Provide the (x, y) coordinate of the cell's center where the given text is located.  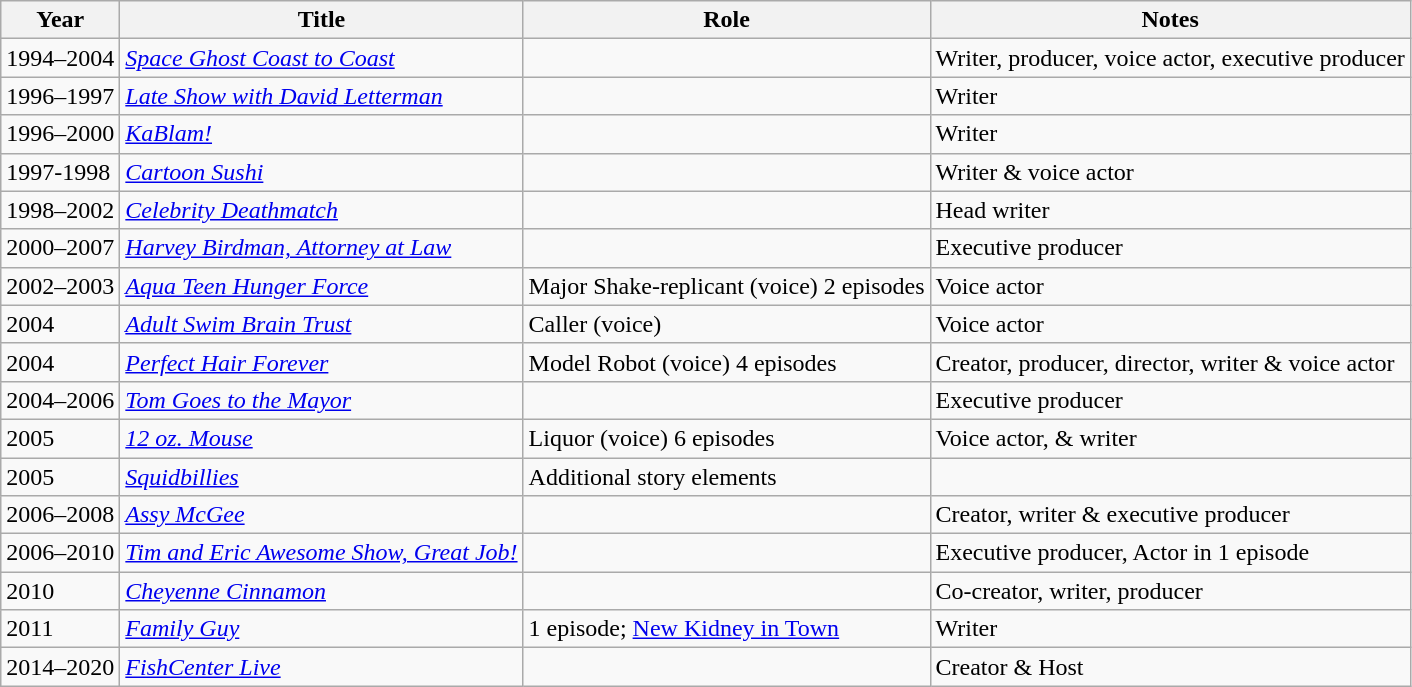
Co-creator, writer, producer (1170, 591)
Creator, writer & executive producer (1170, 515)
12 oz. Mouse (322, 438)
2000–2007 (60, 248)
Caller (voice) (726, 324)
Executive producer, Actor in 1 episode (1170, 553)
1997-1998 (60, 172)
1996–2000 (60, 134)
1994–2004 (60, 58)
Creator & Host (1170, 667)
Perfect Hair Forever (322, 362)
Voice actor, & writer (1170, 438)
Notes (1170, 20)
FishCenter Live (322, 667)
1996–1997 (60, 96)
Writer & voice actor (1170, 172)
Writer, producer, voice actor, executive producer (1170, 58)
Aqua Teen Hunger Force (322, 286)
2002–2003 (60, 286)
Space Ghost Coast to Coast (322, 58)
2006–2010 (60, 553)
2014–2020 (60, 667)
Adult Swim Brain Trust (322, 324)
Assy McGee (322, 515)
Tim and Eric Awesome Show, Great Job! (322, 553)
1998–2002 (60, 210)
1 episode; New Kidney in Town (726, 629)
Creator, producer, director, writer & voice actor (1170, 362)
Late Show with David Letterman (322, 96)
Title (322, 20)
Cartoon Sushi (322, 172)
Cheyenne Cinnamon (322, 591)
Harvey Birdman, Attorney at Law (322, 248)
Head writer (1170, 210)
Major Shake-replicant (voice) 2 episodes (726, 286)
Liquor (voice) 6 episodes (726, 438)
Tom Goes to the Mayor (322, 400)
Celebrity Deathmatch (322, 210)
Squidbillies (322, 477)
Family Guy (322, 629)
Year (60, 20)
Model Robot (voice) 4 episodes (726, 362)
2011 (60, 629)
Additional story elements (726, 477)
KaBlam! (322, 134)
Role (726, 20)
2010 (60, 591)
2004–2006 (60, 400)
2006–2008 (60, 515)
